Scan for the cell matching the given text and deliver its [X, Y] coordinate at center. 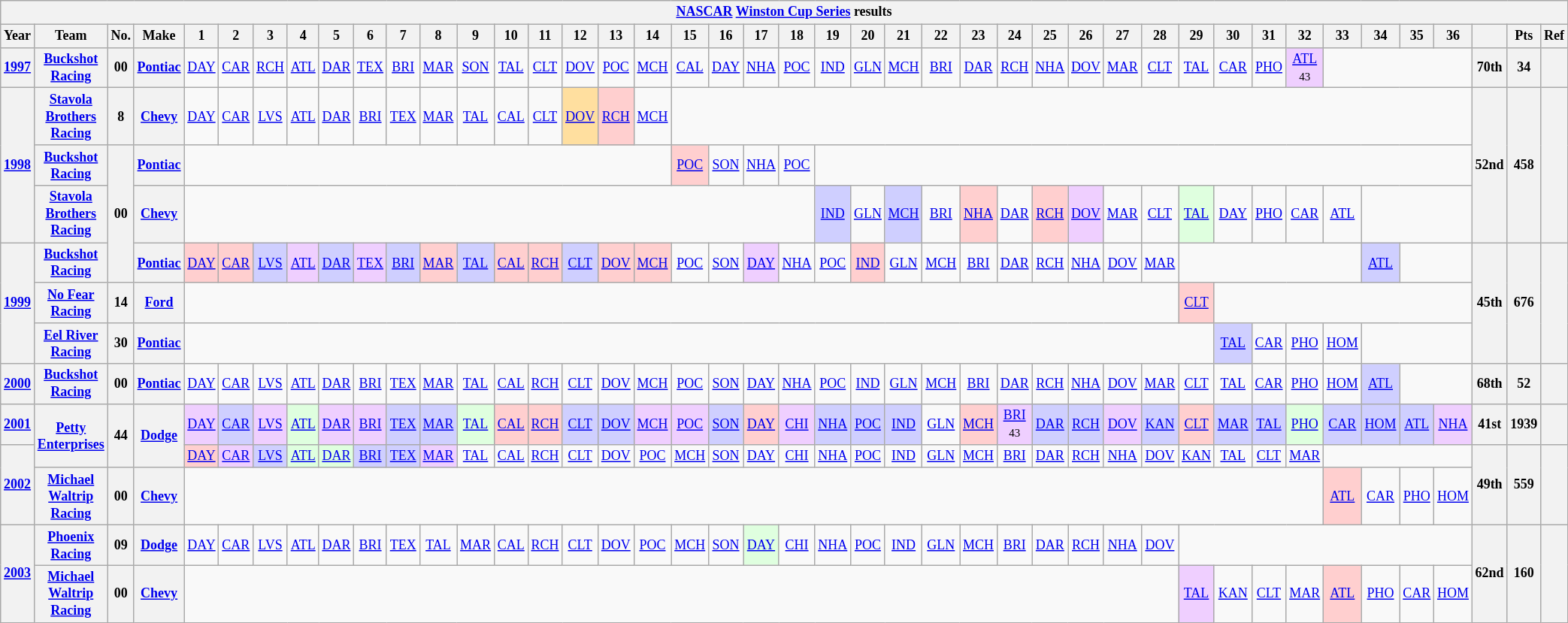
45th [1490, 304]
17 [761, 36]
BRI43 [1015, 424]
36 [1454, 36]
1999 [18, 304]
70th [1490, 68]
26 [1086, 36]
68th [1490, 384]
12 [580, 36]
Year [18, 36]
15 [690, 36]
41st [1490, 424]
31 [1269, 36]
1939 [1524, 424]
2003 [18, 573]
1997 [18, 68]
Phoenix Racing [71, 545]
Make [159, 36]
9 [476, 36]
6 [371, 36]
2002 [18, 484]
4 [303, 36]
ATL43 [1305, 68]
24 [1015, 36]
Eel River Racing [71, 343]
676 [1524, 304]
49th [1490, 484]
No. [120, 36]
19 [833, 36]
Petty Enterprises [71, 436]
NASCAR Winston Cup Series results [785, 12]
2001 [18, 424]
20 [868, 36]
62nd [1490, 573]
458 [1524, 165]
13 [616, 36]
23 [979, 36]
5 [337, 36]
21 [904, 36]
35 [1417, 36]
09 [120, 545]
Ref [1554, 36]
Team [71, 36]
32 [1305, 36]
16 [726, 36]
1 [201, 36]
22 [941, 36]
52nd [1490, 165]
Pts [1524, 36]
7 [403, 36]
29 [1197, 36]
No Fear Racing [71, 303]
27 [1122, 36]
44 [120, 436]
11 [545, 36]
52 [1524, 384]
2 [236, 36]
10 [511, 36]
18 [797, 36]
3 [271, 36]
559 [1524, 484]
1998 [18, 165]
28 [1160, 36]
Ford [159, 303]
33 [1342, 36]
25 [1050, 36]
2000 [18, 384]
160 [1524, 573]
